Provide the [X, Y] coordinate of the cell's center where the given text is located.  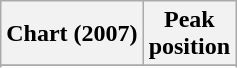
Chart (2007) [72, 34]
Peakposition [189, 34]
